Detect which cell encompasses the target text, then output its [x, y] center coordinate. 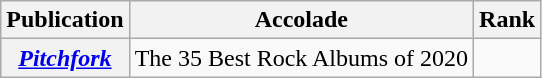
Accolade [301, 20]
Publication [65, 20]
Rank [508, 20]
Pitchfork [65, 58]
The 35 Best Rock Albums of 2020 [301, 58]
